Provide the (x, y) coordinate of the cell's center where the given text is located.  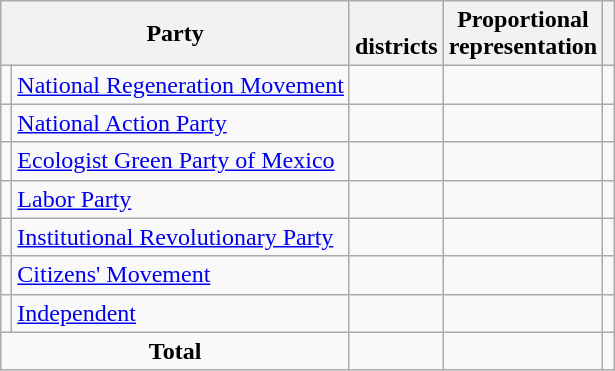
Party (176, 34)
National Regeneration Movement (181, 85)
Total (176, 351)
Labor Party (181, 199)
Institutional Revolutionary Party (181, 237)
Independent (181, 313)
Proportionalrepresentation (522, 34)
Ecologist Green Party of Mexico (181, 161)
districts (396, 34)
Citizens' Movement (181, 275)
National Action Party (181, 123)
